Extract the (X, Y) coordinate from the center of the cell holding the provided text.  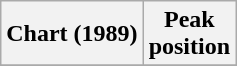
Chart (1989) (72, 34)
Peakposition (189, 34)
